Detect which cell encompasses the target text, then output its (X, Y) center coordinate. 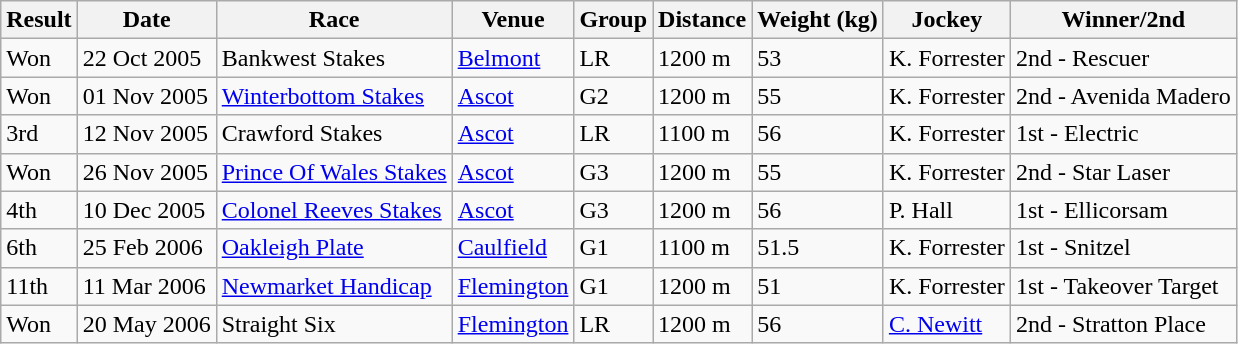
Weight (kg) (818, 20)
51 (818, 286)
53 (818, 58)
1st - Takeover Target (1123, 286)
C. Newitt (946, 324)
Belmont (513, 58)
25 Feb 2006 (146, 248)
Jockey (946, 20)
Prince Of Wales Stakes (334, 172)
Distance (702, 20)
2nd - Star Laser (1123, 172)
12 Nov 2005 (146, 134)
Caulfield (513, 248)
2nd - Stratton Place (1123, 324)
6th (39, 248)
4th (39, 210)
Oakleigh Plate (334, 248)
11 Mar 2006 (146, 286)
Straight Six (334, 324)
20 May 2006 (146, 324)
Crawford Stakes (334, 134)
Bankwest Stakes (334, 58)
2nd - Rescuer (1123, 58)
2nd - Avenida Madero (1123, 96)
1st - Electric (1123, 134)
01 Nov 2005 (146, 96)
22 Oct 2005 (146, 58)
10 Dec 2005 (146, 210)
3rd (39, 134)
Race (334, 20)
Venue (513, 20)
Newmarket Handicap (334, 286)
51.5 (818, 248)
11th (39, 286)
1st - Ellicorsam (1123, 210)
Winterbottom Stakes (334, 96)
Colonel Reeves Stakes (334, 210)
Winner/2nd (1123, 20)
Result (39, 20)
Group (614, 20)
P. Hall (946, 210)
1st - Snitzel (1123, 248)
G2 (614, 96)
Date (146, 20)
26 Nov 2005 (146, 172)
